Scan for the cell matching the given text and deliver its (x, y) coordinate at center. 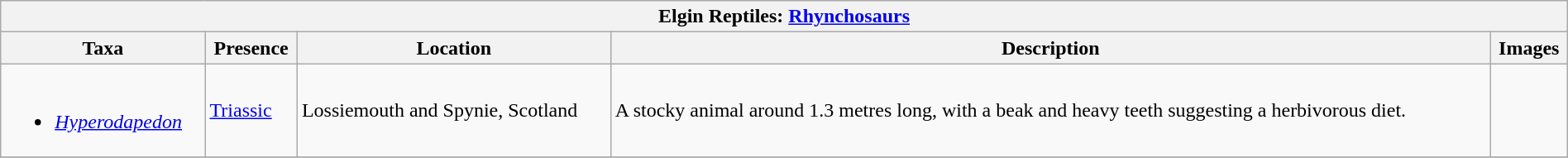
Images (1528, 48)
Lossiemouth and Spynie, Scotland (453, 111)
Taxa (103, 48)
Hyperodapedon (103, 111)
Triassic (251, 111)
Presence (251, 48)
Description (1050, 48)
Location (453, 48)
A stocky animal around 1.3 metres long, with a beak and heavy teeth suggesting a herbivorous diet. (1050, 111)
Elgin Reptiles: Rhynchosaurs (784, 17)
